Provide the [x, y] coordinate of the cell's center where the given text is located.  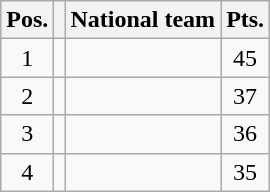
36 [246, 134]
3 [28, 134]
4 [28, 172]
45 [246, 58]
Pts. [246, 20]
Pos. [28, 20]
1 [28, 58]
2 [28, 96]
National team [143, 20]
35 [246, 172]
37 [246, 96]
